Return [X, Y] of the center of cell containing provided text 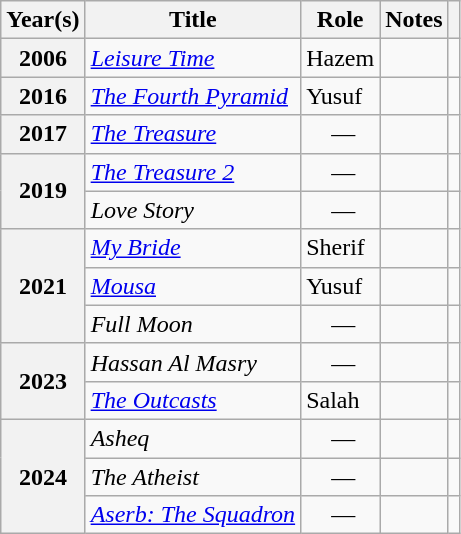
2006 [43, 58]
Asheq [193, 438]
Year(s) [43, 20]
Hassan Al Masry [193, 362]
The Fourth Pyramid [193, 96]
Role [340, 20]
Title [193, 20]
Hazem [340, 58]
2016 [43, 96]
The Outcasts [193, 400]
2023 [43, 381]
Mousa [193, 286]
Salah [340, 400]
2019 [43, 191]
Love Story [193, 210]
Aserb: The Squadron [193, 515]
Full Moon [193, 324]
Notes [414, 20]
2024 [43, 476]
2017 [43, 134]
Leisure Time [193, 58]
Sherif [340, 248]
The Treasure 2 [193, 172]
My Bride [193, 248]
The Atheist [193, 477]
The Treasure [193, 134]
2021 [43, 286]
